Locate the cell with the specified text and output its (X, Y) center coordinate. 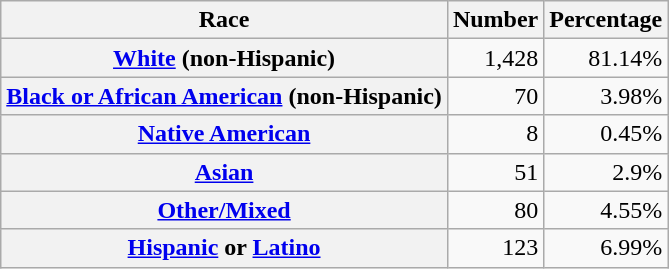
Asian (224, 172)
Race (224, 20)
Other/Mixed (224, 210)
Hispanic or Latino (224, 248)
Native American (224, 134)
8 (495, 134)
6.99% (606, 248)
0.45% (606, 134)
123 (495, 248)
Black or African American (non-Hispanic) (224, 96)
3.98% (606, 96)
81.14% (606, 58)
Percentage (606, 20)
2.9% (606, 172)
White (non-Hispanic) (224, 58)
4.55% (606, 210)
Number (495, 20)
80 (495, 210)
1,428 (495, 58)
70 (495, 96)
51 (495, 172)
